Determine the (x, y) coordinate at the center of the cell enclosing the given text.  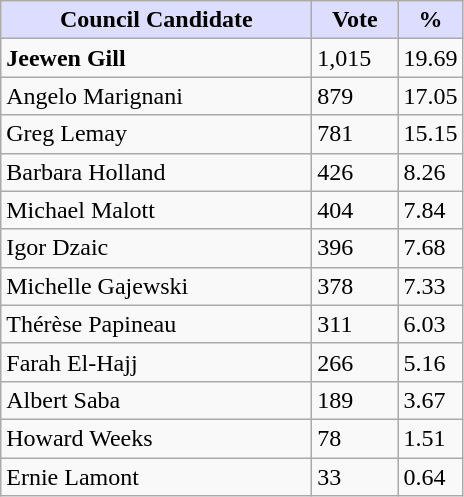
311 (355, 324)
33 (355, 477)
Angelo Marignani (156, 96)
426 (355, 172)
781 (355, 134)
0.64 (430, 477)
404 (355, 210)
1,015 (355, 58)
396 (355, 248)
189 (355, 400)
6.03 (430, 324)
378 (355, 286)
266 (355, 362)
Jeewen Gill (156, 58)
Albert Saba (156, 400)
Michael Malott (156, 210)
Michelle Gajewski (156, 286)
1.51 (430, 438)
Vote (355, 20)
8.26 (430, 172)
% (430, 20)
Barbara Holland (156, 172)
7.84 (430, 210)
78 (355, 438)
19.69 (430, 58)
17.05 (430, 96)
Farah El-Hajj (156, 362)
879 (355, 96)
Thérèse Papineau (156, 324)
Ernie Lamont (156, 477)
3.67 (430, 400)
Greg Lemay (156, 134)
Council Candidate (156, 20)
Howard Weeks (156, 438)
7.68 (430, 248)
5.16 (430, 362)
Igor Dzaic (156, 248)
15.15 (430, 134)
7.33 (430, 286)
